Provide the (X, Y) coordinate of the cell's center where the given text is located.  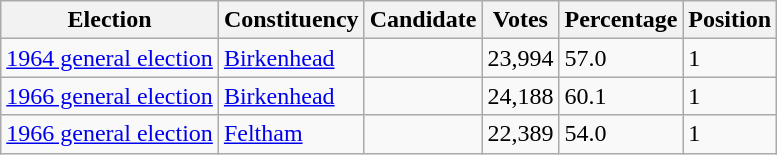
60.1 (621, 96)
Votes (520, 20)
Percentage (621, 20)
Feltham (291, 134)
54.0 (621, 134)
Constituency (291, 20)
Election (110, 20)
57.0 (621, 58)
24,188 (520, 96)
1964 general election (110, 58)
Position (730, 20)
22,389 (520, 134)
Candidate (423, 20)
23,994 (520, 58)
